Identify which cell holds the provided text, then report its [X, Y] central coordinate. 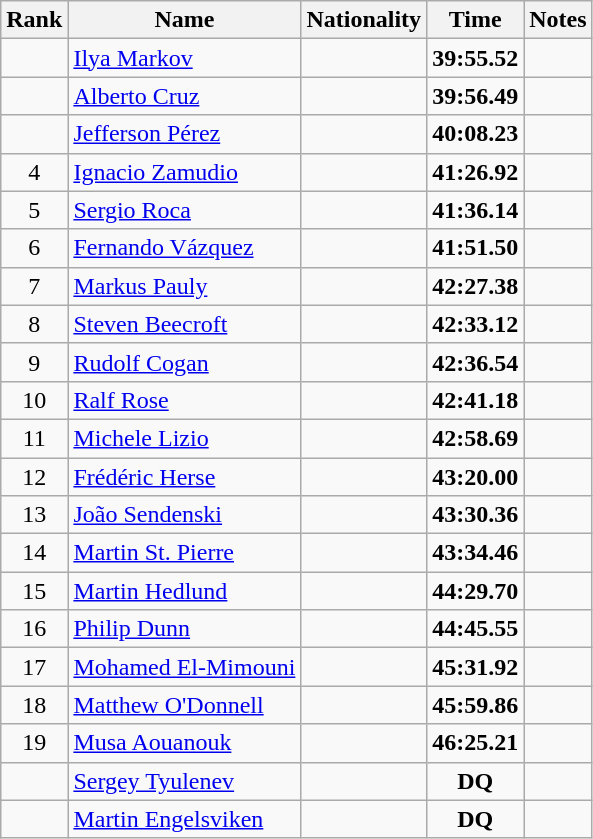
42:33.12 [476, 324]
9 [34, 362]
5 [34, 210]
Name [184, 20]
Martin Hedlund [184, 591]
Philip Dunn [184, 629]
João Sendenski [184, 515]
8 [34, 324]
16 [34, 629]
Fernando Vázquez [184, 248]
12 [34, 477]
Markus Pauly [184, 286]
42:27.38 [476, 286]
Nationality [364, 20]
42:58.69 [476, 438]
Sergey Tyulenev [184, 781]
Musa Aouanouk [184, 743]
Matthew O'Donnell [184, 705]
19 [34, 743]
14 [34, 553]
39:55.52 [476, 58]
Alberto Cruz [184, 96]
43:34.46 [476, 553]
Rudolf Cogan [184, 362]
41:36.14 [476, 210]
Steven Beecroft [184, 324]
44:45.55 [476, 629]
43:20.00 [476, 477]
Notes [558, 20]
10 [34, 400]
Ignacio Zamudio [184, 172]
15 [34, 591]
Ralf Rose [184, 400]
Sergio Roca [184, 210]
Michele Lizio [184, 438]
Ilya Markov [184, 58]
42:41.18 [476, 400]
43:30.36 [476, 515]
17 [34, 667]
13 [34, 515]
11 [34, 438]
Jefferson Pérez [184, 134]
41:26.92 [476, 172]
41:51.50 [476, 248]
Frédéric Herse [184, 477]
39:56.49 [476, 96]
Martin St. Pierre [184, 553]
Rank [34, 20]
6 [34, 248]
Martin Engelsviken [184, 819]
42:36.54 [476, 362]
45:31.92 [476, 667]
Mohamed El-Mimouni [184, 667]
18 [34, 705]
Time [476, 20]
44:29.70 [476, 591]
40:08.23 [476, 134]
4 [34, 172]
7 [34, 286]
45:59.86 [476, 705]
46:25.21 [476, 743]
